Find where the given text appears and provide that cell's center as [X, Y] coordinate. 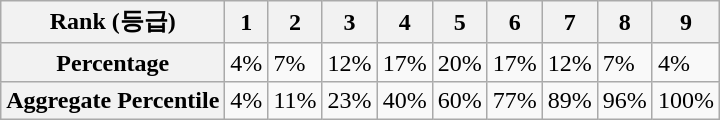
11% [295, 100]
89% [570, 100]
Percentage [113, 62]
77% [514, 100]
Rank (등급) [113, 22]
40% [404, 100]
7 [570, 22]
2 [295, 22]
3 [350, 22]
Aggregate Percentile [113, 100]
4 [404, 22]
9 [686, 22]
60% [460, 100]
5 [460, 22]
96% [624, 100]
8 [624, 22]
6 [514, 22]
1 [246, 22]
20% [460, 62]
100% [686, 100]
23% [350, 100]
